Return [X, Y] of the center of cell containing provided text 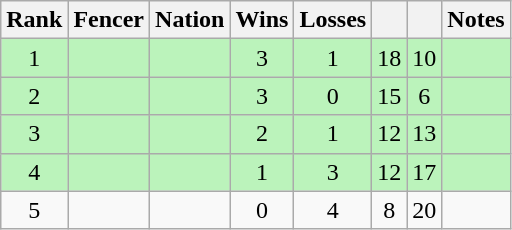
Rank [34, 20]
Fencer [109, 20]
10 [424, 58]
13 [424, 134]
Notes [476, 20]
20 [424, 210]
Wins [262, 20]
17 [424, 172]
18 [390, 58]
15 [390, 96]
8 [390, 210]
Nation [190, 20]
Losses [333, 20]
6 [424, 96]
5 [34, 210]
